For the text-containing cell, return its midpoint in [X, Y] coordinate format. 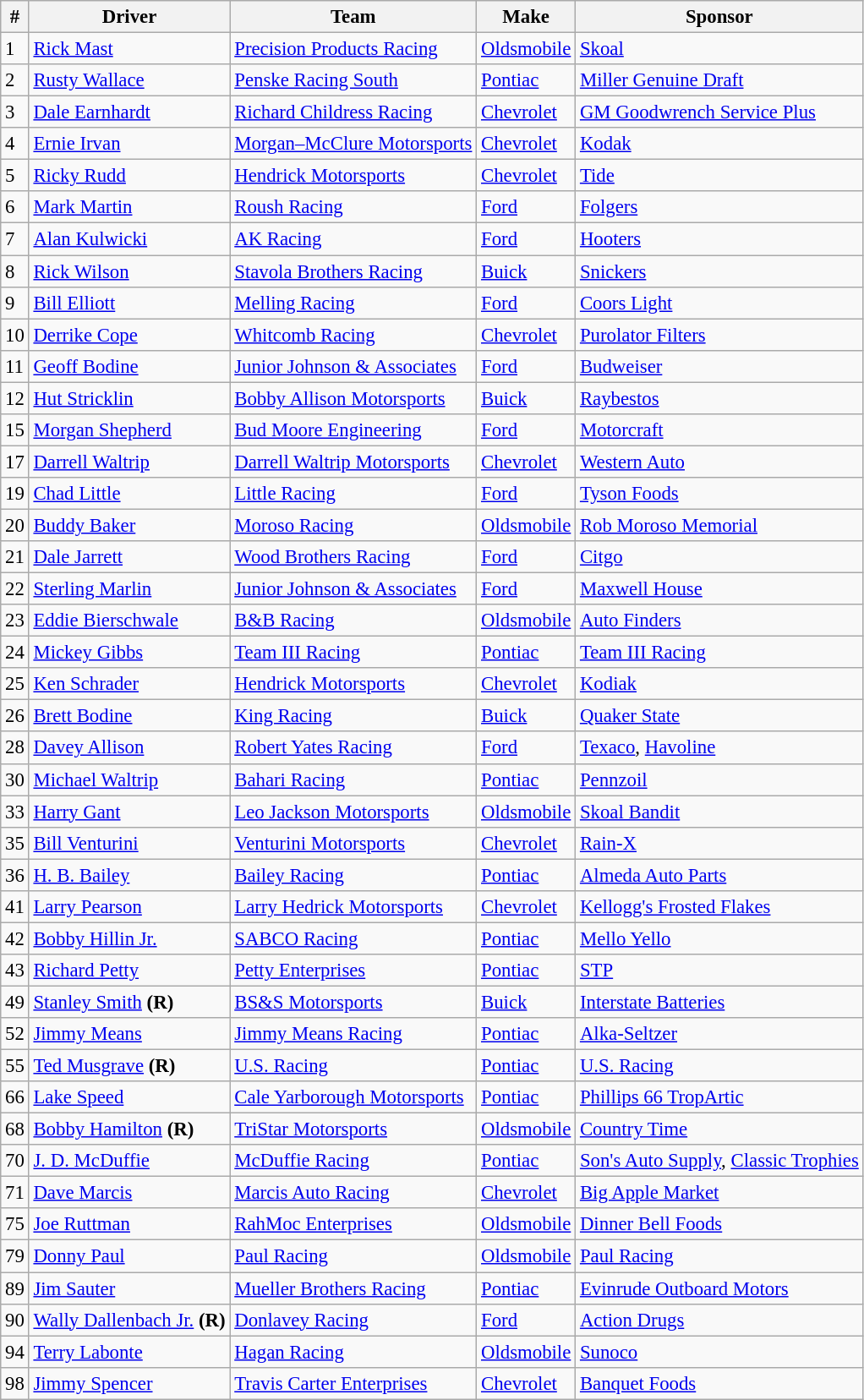
Bill Venturini [129, 843]
Harry Gant [129, 812]
Motorcraft [719, 430]
2 [15, 80]
24 [15, 653]
Country Time [719, 1129]
41 [15, 907]
26 [15, 716]
Dale Jarrett [129, 557]
Rick Mast [129, 49]
Make [526, 17]
Phillips 66 TropArtic [719, 1097]
Banquet Foods [719, 1383]
Michael Waltrip [129, 779]
Snickers [719, 271]
4 [15, 144]
# [15, 17]
90 [15, 1320]
Donlavey Racing [353, 1320]
Ernie Irvan [129, 144]
Bobby Hillin Jr. [129, 938]
Whitcomb Racing [353, 335]
Rain-X [719, 843]
Sterling Marlin [129, 589]
Venturini Motorsports [353, 843]
Bud Moore Engineering [353, 430]
33 [15, 812]
Raybestos [719, 398]
Citgo [719, 557]
Miller Genuine Draft [719, 80]
Mueller Brothers Racing [353, 1288]
Skoal [719, 49]
Purolator Filters [719, 335]
Cale Yarborough Motorsports [353, 1097]
Chad Little [129, 494]
Morgan Shepherd [129, 430]
Roush Racing [353, 207]
94 [15, 1352]
Interstate Batteries [719, 1002]
Moroso Racing [353, 525]
Action Drugs [719, 1320]
Hagan Racing [353, 1352]
Driver [129, 17]
68 [15, 1129]
79 [15, 1256]
Folgers [719, 207]
Son's Auto Supply, Classic Trophies [719, 1161]
Jimmy Spencer [129, 1383]
AK Racing [353, 239]
70 [15, 1161]
Rusty Wallace [129, 80]
19 [15, 494]
71 [15, 1193]
Big Apple Market [719, 1193]
15 [15, 430]
Bahari Racing [353, 779]
McDuffie Racing [353, 1161]
Travis Carter Enterprises [353, 1383]
TriStar Motorsports [353, 1129]
Tide [719, 176]
Mello Yello [719, 938]
36 [15, 875]
Texaco, Havoline [719, 748]
Kodak [719, 144]
Leo Jackson Motorsports [353, 812]
Rick Wilson [129, 271]
6 [15, 207]
Geoff Bodine [129, 366]
21 [15, 557]
Terry Labonte [129, 1352]
Joe Ruttman [129, 1225]
Ricky Rudd [129, 176]
3 [15, 112]
28 [15, 748]
Alka-Seltzer [719, 1034]
Pennzoil [719, 779]
89 [15, 1288]
Sunoco [719, 1352]
Eddie Bierschwale [129, 621]
42 [15, 938]
Lake Speed [129, 1097]
Budweiser [719, 366]
22 [15, 589]
Richard Petty [129, 971]
9 [15, 303]
Mickey Gibbs [129, 653]
Penske Racing South [353, 80]
Dave Marcis [129, 1193]
Almeda Auto Parts [719, 875]
98 [15, 1383]
35 [15, 843]
Melling Racing [353, 303]
11 [15, 366]
Bobby Allison Motorsports [353, 398]
SABCO Racing [353, 938]
Mark Martin [129, 207]
23 [15, 621]
Skoal Bandit [719, 812]
Robert Yates Racing [353, 748]
STP [719, 971]
Marcis Auto Racing [353, 1193]
Little Racing [353, 494]
Jimmy Means [129, 1034]
Petty Enterprises [353, 971]
43 [15, 971]
Stanley Smith (R) [129, 1002]
Evinrude Outboard Motors [719, 1288]
Dale Earnhardt [129, 112]
Morgan–McClure Motorsports [353, 144]
Larry Hedrick Motorsports [353, 907]
Darrell Waltrip [129, 462]
Quaker State [719, 716]
17 [15, 462]
25 [15, 684]
Coors Light [719, 303]
Rob Moroso Memorial [719, 525]
10 [15, 335]
Wally Dallenbach Jr. (R) [129, 1320]
Bailey Racing [353, 875]
Richard Childress Racing [353, 112]
Darrell Waltrip Motorsports [353, 462]
Ken Schrader [129, 684]
66 [15, 1097]
Bobby Hamilton (R) [129, 1129]
B&B Racing [353, 621]
King Racing [353, 716]
BS&S Motorsports [353, 1002]
Western Auto [719, 462]
Kodiak [719, 684]
5 [15, 176]
Stavola Brothers Racing [353, 271]
Brett Bodine [129, 716]
Buddy Baker [129, 525]
7 [15, 239]
75 [15, 1225]
Ted Musgrave (R) [129, 1066]
Donny Paul [129, 1256]
Dinner Bell Foods [719, 1225]
Tyson Foods [719, 494]
8 [15, 271]
Kellogg's Frosted Flakes [719, 907]
1 [15, 49]
Davey Allison [129, 748]
Wood Brothers Racing [353, 557]
RahMoc Enterprises [353, 1225]
J. D. McDuffie [129, 1161]
Sponsor [719, 17]
49 [15, 1002]
Alan Kulwicki [129, 239]
55 [15, 1066]
Precision Products Racing [353, 49]
GM Goodwrench Service Plus [719, 112]
Jim Sauter [129, 1288]
Team [353, 17]
12 [15, 398]
Jimmy Means Racing [353, 1034]
Auto Finders [719, 621]
Derrike Cope [129, 335]
Larry Pearson [129, 907]
Hooters [719, 239]
30 [15, 779]
Bill Elliott [129, 303]
20 [15, 525]
Maxwell House [719, 589]
Hut Stricklin [129, 398]
52 [15, 1034]
H. B. Bailey [129, 875]
